Return [X, Y] of the center of cell containing provided text 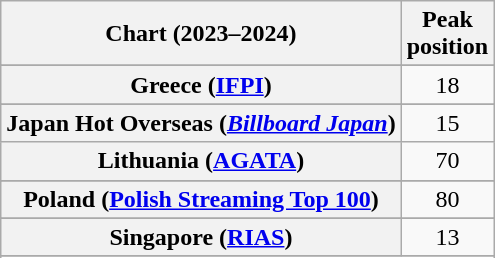
Singapore (RIAS) [201, 237]
70 [447, 161]
Japan Hot Overseas (Billboard Japan) [201, 123]
Poland (Polish Streaming Top 100) [201, 199]
Chart (2023–2024) [201, 34]
13 [447, 237]
80 [447, 199]
Lithuania (AGATA) [201, 161]
Greece (IFPI) [201, 85]
18 [447, 85]
15 [447, 123]
Peakposition [447, 34]
